Find where the given text appears and provide that cell's center as [X, Y] coordinate. 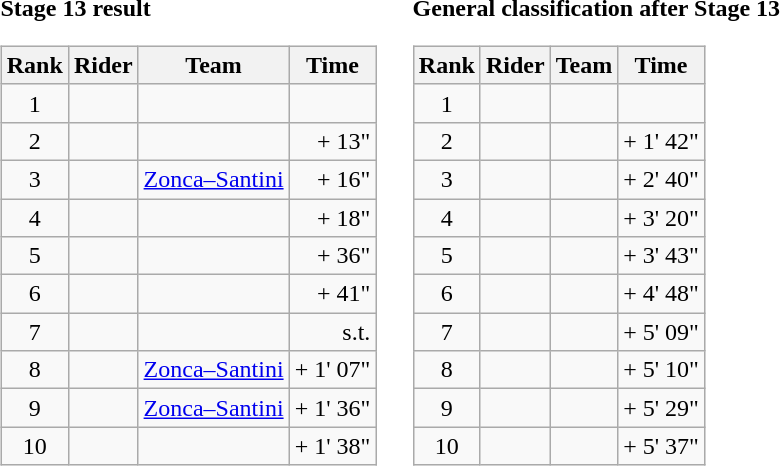
+ 2' 40" [662, 179]
+ 1' 07" [332, 370]
+ 16" [332, 179]
+ 13" [332, 141]
+ 1' 42" [662, 141]
+ 36" [332, 256]
+ 4' 48" [662, 294]
+ 5' 09" [662, 332]
+ 41" [332, 294]
+ 5' 29" [662, 408]
+ 1' 38" [332, 446]
+ 5' 37" [662, 446]
+ 1' 36" [332, 408]
+ 18" [332, 217]
s.t. [332, 332]
+ 3' 20" [662, 217]
+ 5' 10" [662, 370]
+ 3' 43" [662, 256]
